Extract the [x, y] coordinate from the center of the cell holding the provided text.  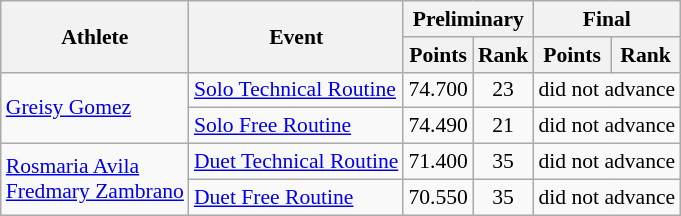
Event [296, 36]
Athlete [95, 36]
Greisy Gomez [95, 108]
70.550 [438, 197]
Rosmaria AvilaFredmary Zambrano [95, 180]
Preliminary [468, 19]
Solo Free Routine [296, 126]
21 [504, 126]
74.700 [438, 90]
Solo Technical Routine [296, 90]
Duet Free Routine [296, 197]
74.490 [438, 126]
Duet Technical Routine [296, 162]
Final [606, 19]
71.400 [438, 162]
23 [504, 90]
